From the cell containing the given text, extract its center point as [X, Y] coordinate. 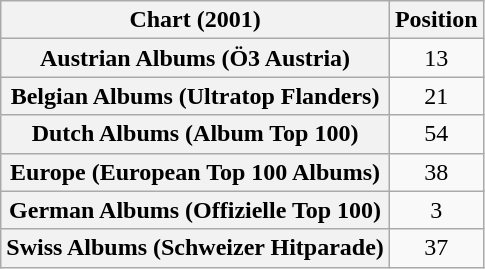
38 [436, 172]
21 [436, 96]
German Albums (Offizielle Top 100) [196, 210]
Chart (2001) [196, 20]
3 [436, 210]
Swiss Albums (Schweizer Hitparade) [196, 248]
Position [436, 20]
54 [436, 134]
Europe (European Top 100 Albums) [196, 172]
Belgian Albums (Ultratop Flanders) [196, 96]
Austrian Albums (Ö3 Austria) [196, 58]
13 [436, 58]
Dutch Albums (Album Top 100) [196, 134]
37 [436, 248]
